Return the (x, y) coordinate for the center point of the cell that contains the specified text.  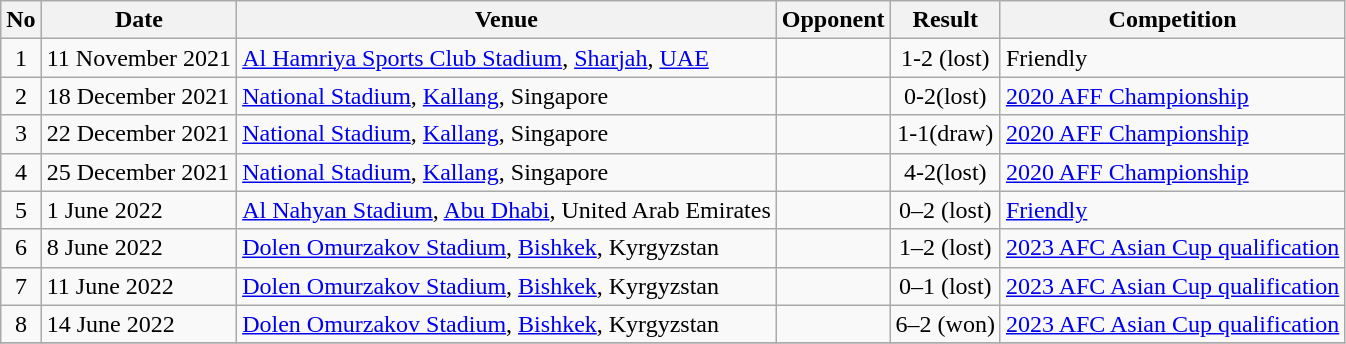
6–2 (won) (945, 324)
25 December 2021 (138, 172)
Al Hamriya Sports Club Stadium, Sharjah, UAE (507, 58)
0-2(lost) (945, 96)
0–2 (lost) (945, 210)
6 (21, 248)
3 (21, 134)
Al Nahyan Stadium, Abu Dhabi, United Arab Emirates (507, 210)
11 June 2022 (138, 286)
1 June 2022 (138, 210)
7 (21, 286)
4-2(lost) (945, 172)
14 June 2022 (138, 324)
Opponent (833, 20)
1 (21, 58)
22 December 2021 (138, 134)
2 (21, 96)
1-2 (lost) (945, 58)
8 (21, 324)
8 June 2022 (138, 248)
No (21, 20)
Date (138, 20)
Result (945, 20)
1–2 (lost) (945, 248)
Competition (1172, 20)
1-1(draw) (945, 134)
5 (21, 210)
0–1 (lost) (945, 286)
4 (21, 172)
Venue (507, 20)
18 December 2021 (138, 96)
11 November 2021 (138, 58)
